Extract the [x, y] coordinate from the center of the cell holding the provided text.  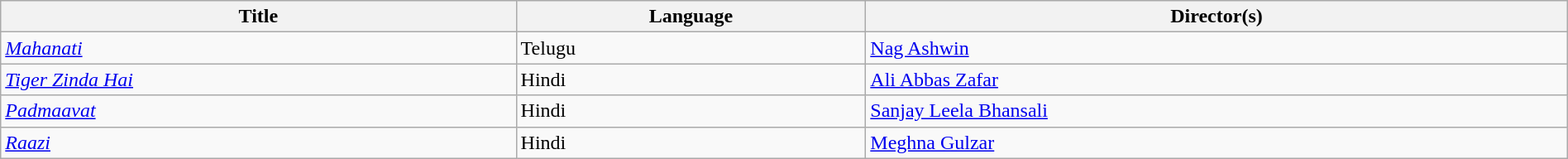
Padmaavat [258, 111]
Tiger Zinda Hai [258, 79]
Title [258, 17]
Telugu [691, 48]
Sanjay Leela Bhansali [1217, 111]
Ali Abbas Zafar [1217, 79]
Raazi [258, 142]
Meghna Gulzar [1217, 142]
Nag Ashwin [1217, 48]
Mahanati [258, 48]
Language [691, 17]
Director(s) [1217, 17]
